Return [X, Y] of the center of cell containing provided text 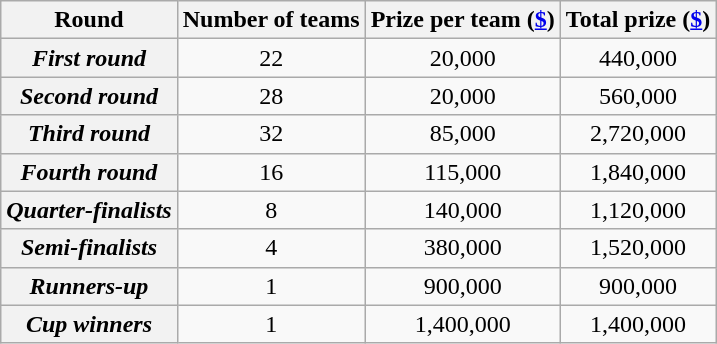
1,520,000 [638, 248]
Total prize ($) [638, 20]
Fourth round [89, 172]
Round [89, 20]
Number of teams [271, 20]
Prize per team ($) [462, 20]
First round [89, 58]
22 [271, 58]
Semi-finalists [89, 248]
Second round [89, 96]
16 [271, 172]
1,120,000 [638, 210]
140,000 [462, 210]
4 [271, 248]
32 [271, 134]
28 [271, 96]
Quarter-finalists [89, 210]
380,000 [462, 248]
2,720,000 [638, 134]
Runners-up [89, 286]
Cup winners [89, 324]
8 [271, 210]
Third round [89, 134]
440,000 [638, 58]
115,000 [462, 172]
85,000 [462, 134]
1,840,000 [638, 172]
560,000 [638, 96]
